Output the [x, y] coordinate of the center of the cell containing the given text.  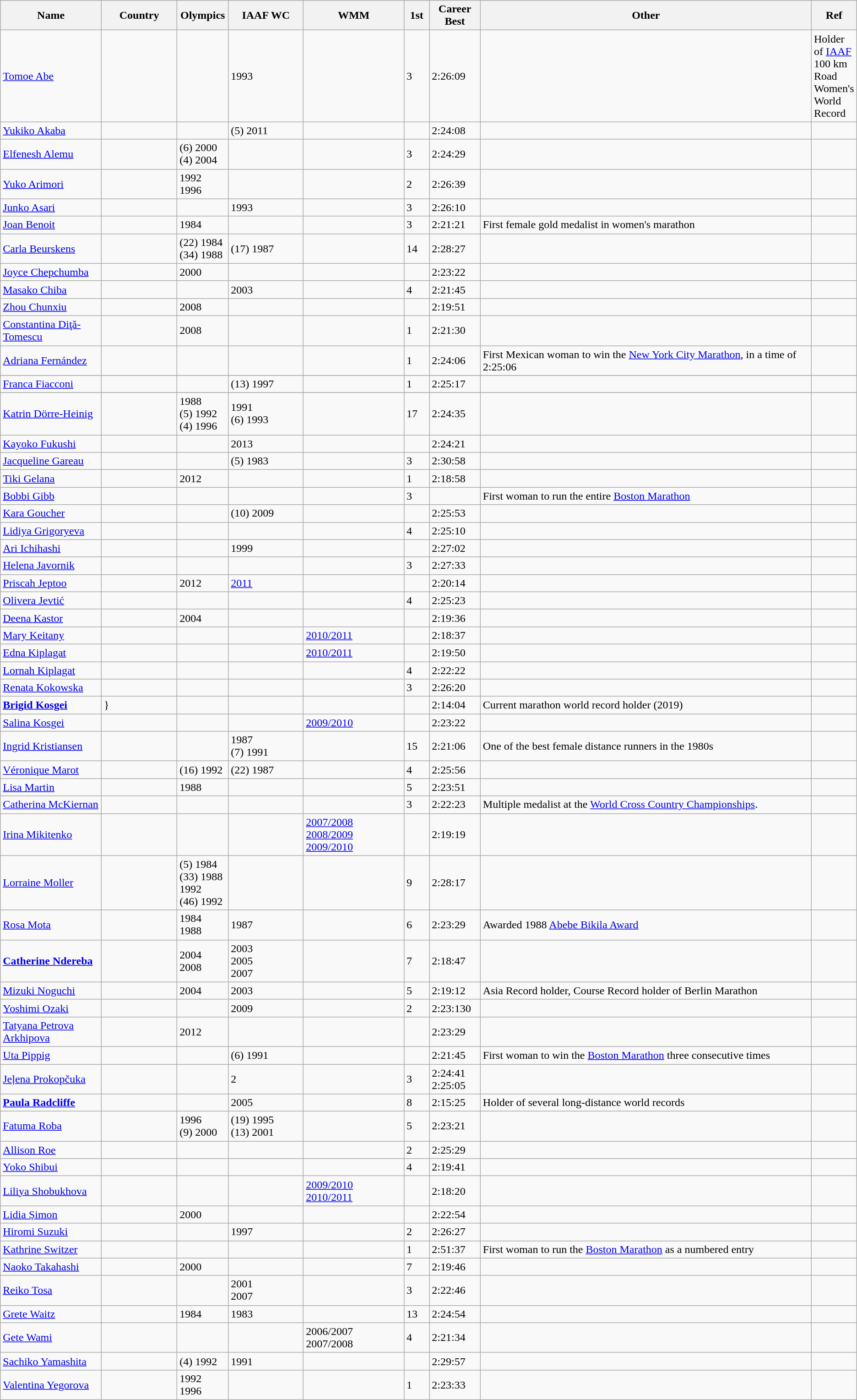
Irina Mikitenko [51, 834]
15 [417, 746]
2:19:36 [455, 618]
Kathrine Switzer [51, 1249]
(4) 1992 [203, 1361]
Ari Ichihashi [51, 548]
Rosa Mota [51, 925]
Salina Kosgei [51, 723]
Helena Javornik [51, 566]
Grete Waitz [51, 1314]
13 [417, 1314]
2:21:30 [455, 331]
2:26:09 [455, 76]
2:18:47 [455, 961]
Paula Radcliffe [51, 1103]
2:24:35 [455, 414]
1988 (5) 1992 (4) 1996 [203, 414]
2:24:06 [455, 360]
Bobbi Gibb [51, 496]
Tiki Gelana [51, 479]
1984 1988 [203, 925]
Brigid Kosgei [51, 705]
} [139, 705]
Allison Roe [51, 1150]
2:24:41 2:25:05 [455, 1079]
Mizuki Noguchi [51, 991]
1997 [266, 1232]
Awarded 1988 Abebe Bikila Award [645, 925]
Other [645, 16]
1987 (7) 1991 [266, 746]
Masako Chiba [51, 289]
14 [417, 248]
2:21:21 [455, 225]
1st [417, 16]
Kara Goucher [51, 513]
(22) 1984 (34) 1988 [203, 248]
Deena Kastor [51, 618]
2:21:34 [455, 1337]
1988 [203, 787]
Olivera Jevtić [51, 600]
Lornah Kiplagat [51, 670]
First woman to run the Boston Marathon as a numbered entry [645, 1249]
2004 2008 [203, 961]
2009/2010 [354, 723]
2009 [266, 1008]
2007/2008 2008/2009 2009/2010 [354, 834]
2:22:22 [455, 670]
2:26:20 [455, 688]
Gete Wami [51, 1337]
(5) 1984 (33) 1988 1992 (46) 1992 [203, 883]
2:22:54 [455, 1215]
2:23:51 [455, 787]
Multiple medalist at the World Cross Country Championships. [645, 805]
Asia Record holder, Course Record holder of Berlin Marathon [645, 991]
2:15:25 [455, 1103]
Joan Benoit [51, 225]
2:28:17 [455, 883]
2:51:37 [455, 1249]
Holder of IAAF 100 km Road Women's World Record [834, 76]
Joyce Chepchumba [51, 272]
Catherine Ndereba [51, 961]
(19) 1995 (13) 2001 [266, 1127]
2:25:29 [455, 1150]
Tatyana Petrova Arkhipova [51, 1031]
One of the best female distance runners in the 1980s [645, 746]
Career Best [455, 16]
2:20:14 [455, 583]
Junko Asari [51, 207]
Katrin Dörre-Heinig [51, 414]
Yuko Arimori [51, 184]
2:18:37 [455, 635]
Constantina Diţă-Tomescu [51, 331]
Lorraine Moller [51, 883]
2:19:12 [455, 991]
2005 [266, 1103]
1983 [266, 1314]
2:25:53 [455, 513]
IAAF WC [266, 16]
2:24:21 [455, 444]
Mary Keitany [51, 635]
(16) 1992 [203, 770]
(13) 1997 [266, 384]
Holder of several long-distance world records [645, 1103]
(5) 2011 [266, 131]
Name [51, 16]
Jeļena Prokopčuka [51, 1079]
Reiko Tosa [51, 1291]
2003 2005 2007 [266, 961]
Yoko Shibui [51, 1167]
2:18:58 [455, 479]
Zhou Chunxiu [51, 307]
Tomoe Abe [51, 76]
First female gold medalist in women's marathon [645, 225]
2:19:46 [455, 1267]
2:25:56 [455, 770]
Adriana Fernández [51, 360]
2:24:29 [455, 154]
2:26:39 [455, 184]
Franca Fiacconi [51, 384]
Olympics [203, 16]
2:23:21 [455, 1127]
2:25:10 [455, 531]
2:22:23 [455, 805]
2:24:08 [455, 131]
Kayoko Fukushi [51, 444]
Ingrid Kristiansen [51, 746]
WMM [354, 16]
2:26:27 [455, 1232]
First woman to run the entire Boston Marathon [645, 496]
Lidiya Grigoryeva [51, 531]
2:19:50 [455, 653]
Priscah Jeptoo [51, 583]
2:22:46 [455, 1291]
Valentina Yegorova [51, 1385]
Uta Pippig [51, 1055]
9 [417, 883]
2:23:33 [455, 1385]
Jacqueline Gareau [51, 461]
2:14:04 [455, 705]
Fatuma Roba [51, 1127]
Edna Kiplagat [51, 653]
Liliya Shobukhova [51, 1191]
Naoko Takahashi [51, 1267]
(17) 1987 [266, 248]
2:29:57 [455, 1361]
2:30:58 [455, 461]
6 [417, 925]
Yukiko Akaba [51, 131]
(5) 1983 [266, 461]
2:19:51 [455, 307]
(6) 1991 [266, 1055]
2:19:41 [455, 1167]
2013 [266, 444]
1991 [266, 1361]
1991 (6) 1993 [266, 414]
1999 [266, 548]
2:21:06 [455, 746]
First Mexican woman to win the New York City Marathon, in a time of 2:25:06 [645, 360]
2:27:02 [455, 548]
2:18:20 [455, 1191]
2009/2010 2010/2011 [354, 1191]
2011 [266, 583]
Lisa Martin [51, 787]
Yoshimi Ozaki [51, 1008]
Ref [834, 16]
8 [417, 1103]
2:28:27 [455, 248]
(6) 2000 (4) 2004 [203, 154]
Hiromi Suzuki [51, 1232]
Current marathon world record holder (2019) [645, 705]
1987 [266, 925]
2:25:23 [455, 600]
Elfenesh Alemu [51, 154]
2001 2007 [266, 1291]
Catherina McKiernan [51, 805]
Country [139, 16]
Sachiko Yamashita [51, 1361]
2:24:54 [455, 1314]
2:23:130 [455, 1008]
Renata Kokowska [51, 688]
17 [417, 414]
2:27:33 [455, 566]
Lidia Șimon [51, 1215]
First woman to win the Boston Marathon three consecutive times [645, 1055]
Carla Beurskens [51, 248]
Véronique Marot [51, 770]
2:26:10 [455, 207]
2:25:17 [455, 384]
(10) 2009 [266, 513]
2006/2007 2007/2008 [354, 1337]
1996 (9) 2000 [203, 1127]
2:19:19 [455, 834]
(22) 1987 [266, 770]
